Extract the (X, Y) coordinate from the center of the cell holding the provided text.  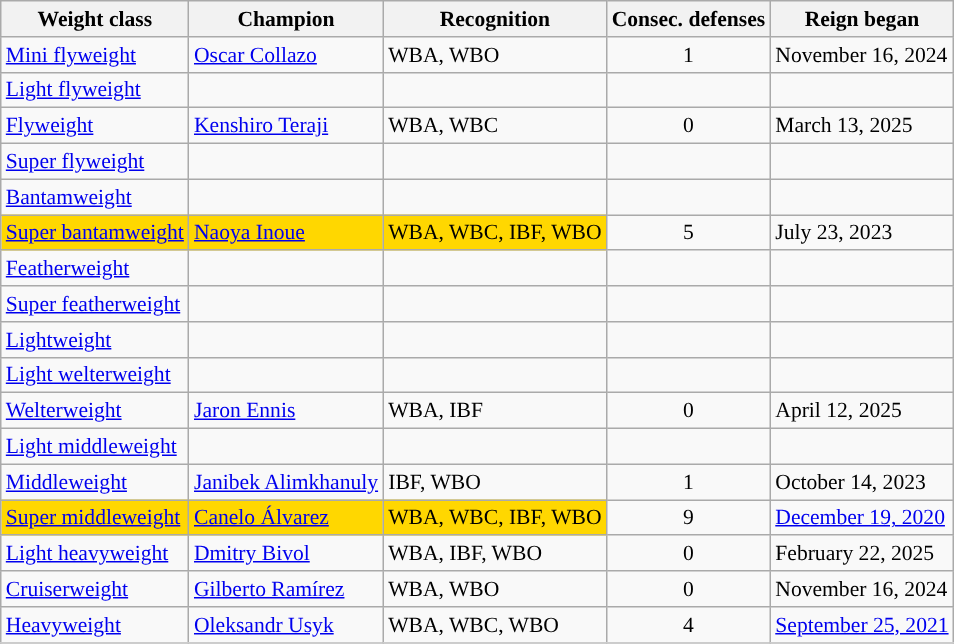
December 19, 2020 (862, 518)
Super featherweight (95, 304)
WBA, WBC, WBO (494, 624)
Welterweight (95, 411)
Heavyweight (95, 624)
4 (689, 624)
Canelo Álvarez (286, 518)
Super middleweight (95, 518)
Gilberto Ramírez (286, 589)
Dmitry Bivol (286, 553)
Super flyweight (95, 161)
July 23, 2023 (862, 232)
WBA, IBF, WBO (494, 553)
February 22, 2025 (862, 553)
Flyweight (95, 126)
Bantamweight (95, 197)
October 14, 2023 (862, 482)
Lightweight (95, 339)
Consec. defenses (689, 19)
Light middleweight (95, 446)
Cruiserweight (95, 589)
Reign began (862, 19)
Recognition (494, 19)
Kenshiro Teraji (286, 126)
April 12, 2025 (862, 411)
Oleksandr Usyk (286, 624)
March 13, 2025 (862, 126)
IBF, WBO (494, 482)
Light welterweight (95, 375)
September 25, 2021 (862, 624)
Naoya Inoue (286, 232)
Janibek Alimkhanuly (286, 482)
5 (689, 232)
Jaron Ennis (286, 411)
9 (689, 518)
Mini flyweight (95, 54)
Super bantamweight (95, 232)
Light heavyweight (95, 553)
Middleweight (95, 482)
Oscar Collazo (286, 54)
WBA, WBC (494, 126)
Featherweight (95, 268)
Weight class (95, 19)
WBA, IBF (494, 411)
Champion (286, 19)
Light flyweight (95, 90)
